Find where the given text appears and provide that cell's center as [x, y] coordinate. 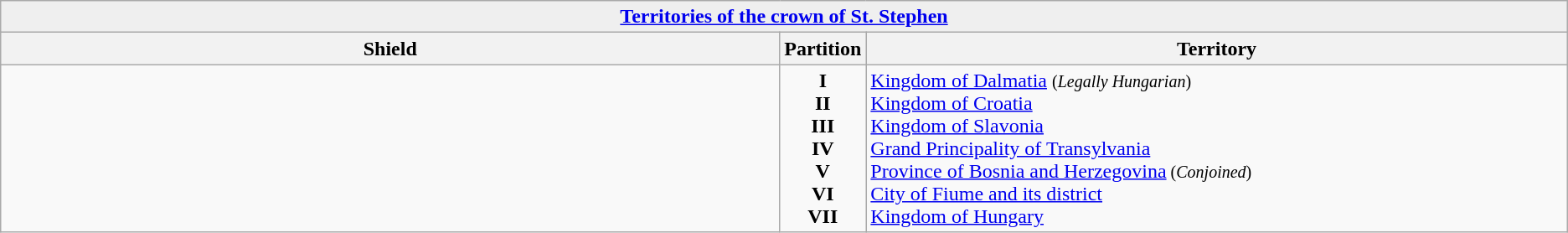
Territory [1216, 49]
Shield [390, 49]
Territories of the crown of St. Stephen [784, 17]
I II III IV V VI VII [823, 148]
Partition [823, 49]
